From the cell containing the given text, extract its center point as (X, Y) coordinate. 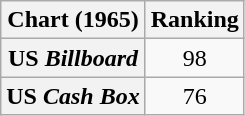
US Billboard (73, 58)
Ranking (194, 20)
Chart (1965) (73, 20)
US Cash Box (73, 96)
98 (194, 58)
76 (194, 96)
